Determine the (x, y) coordinate at the center of the cell enclosing the given text.  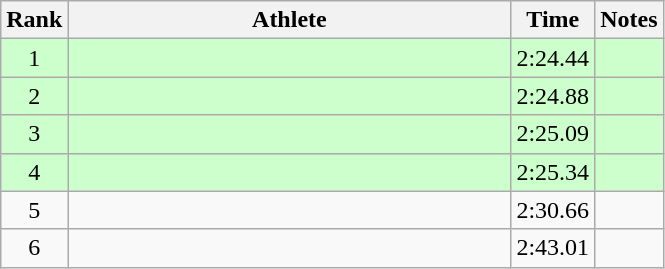
2:30.66 (553, 210)
3 (34, 134)
2:25.34 (553, 172)
5 (34, 210)
2:43.01 (553, 248)
2 (34, 96)
Rank (34, 20)
Time (553, 20)
Notes (629, 20)
4 (34, 172)
2:24.44 (553, 58)
2:25.09 (553, 134)
1 (34, 58)
6 (34, 248)
2:24.88 (553, 96)
Athlete (290, 20)
